For the text-containing cell, return its midpoint in [X, Y] coordinate format. 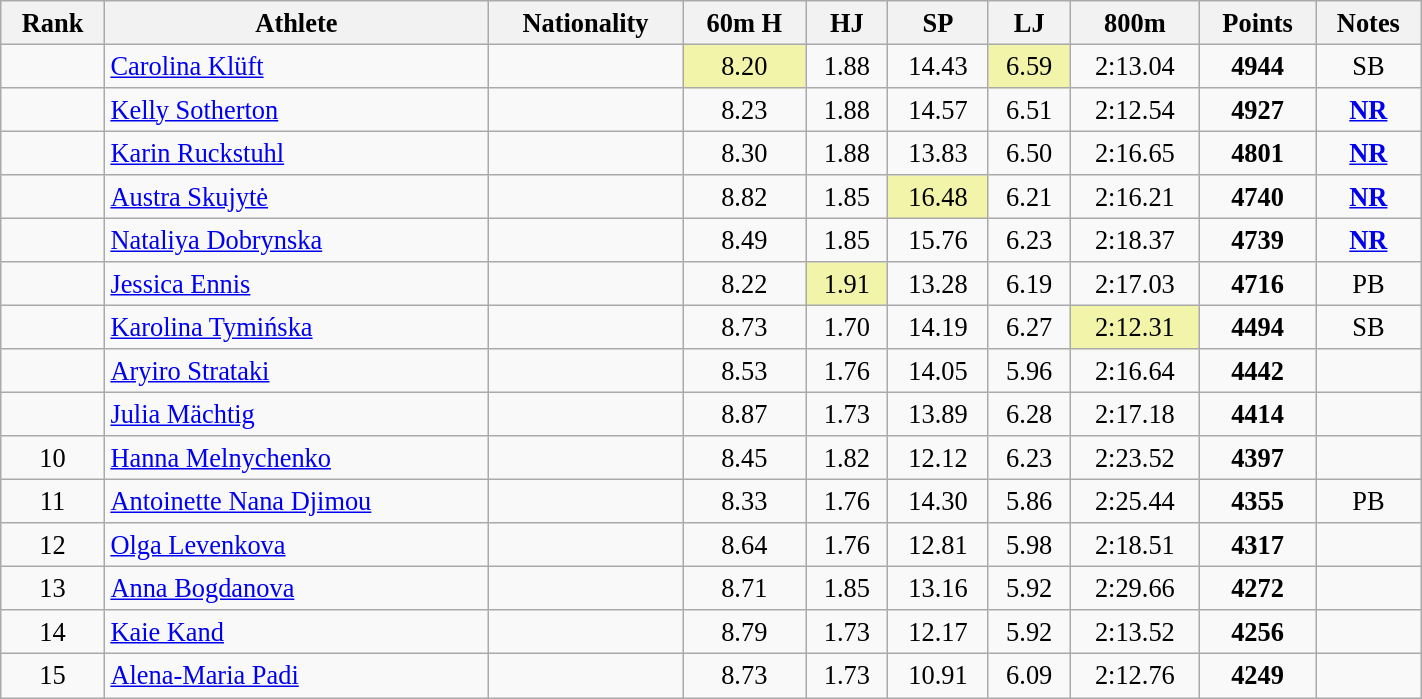
5.98 [1029, 545]
8.79 [744, 632]
Austra Skujytė [296, 197]
2:25.44 [1134, 501]
10 [53, 458]
1.82 [847, 458]
8.23 [744, 109]
8.33 [744, 501]
8.64 [744, 545]
5.96 [1029, 371]
Olga Levenkova [296, 545]
12.17 [938, 632]
Aryiro Strataki [296, 371]
10.91 [938, 676]
800m [1134, 22]
Karin Ruckstuhl [296, 153]
2:29.66 [1134, 588]
13.83 [938, 153]
8.22 [744, 284]
6.59 [1029, 66]
14.43 [938, 66]
16.48 [938, 197]
2:13.04 [1134, 66]
14.19 [938, 327]
14.30 [938, 501]
8.45 [744, 458]
6.51 [1029, 109]
4716 [1258, 284]
8.49 [744, 240]
12.81 [938, 545]
13.89 [938, 414]
Hanna Melnychenko [296, 458]
Notes [1369, 22]
Kaie Kand [296, 632]
1.70 [847, 327]
SP [938, 22]
Jessica Ennis [296, 284]
4317 [1258, 545]
2:17.03 [1134, 284]
2:13.52 [1134, 632]
8.30 [744, 153]
Karolina Tymińska [296, 327]
6.09 [1029, 676]
14.57 [938, 109]
Kelly Sotherton [296, 109]
4442 [1258, 371]
6.50 [1029, 153]
8.20 [744, 66]
8.53 [744, 371]
2:12.54 [1134, 109]
4249 [1258, 676]
4272 [1258, 588]
12 [53, 545]
12.12 [938, 458]
13.28 [938, 284]
1.91 [847, 284]
4944 [1258, 66]
8.82 [744, 197]
6.27 [1029, 327]
8.87 [744, 414]
2:12.31 [1134, 327]
2:12.76 [1134, 676]
2:18.37 [1134, 240]
4494 [1258, 327]
13 [53, 588]
4397 [1258, 458]
2:17.18 [1134, 414]
LJ [1029, 22]
11 [53, 501]
4414 [1258, 414]
Carolina Klüft [296, 66]
2:23.52 [1134, 458]
HJ [847, 22]
Nataliya Dobrynska [296, 240]
Athlete [296, 22]
2:16.65 [1134, 153]
4355 [1258, 501]
14 [53, 632]
Alena-Maria Padi [296, 676]
5.86 [1029, 501]
Rank [53, 22]
4801 [1258, 153]
Points [1258, 22]
4739 [1258, 240]
15 [53, 676]
8.71 [744, 588]
60m H [744, 22]
Antoinette Nana Djimou [296, 501]
13.16 [938, 588]
2:16.21 [1134, 197]
Anna Bogdanova [296, 588]
4256 [1258, 632]
2:16.64 [1134, 371]
4927 [1258, 109]
6.19 [1029, 284]
4740 [1258, 197]
14.05 [938, 371]
6.28 [1029, 414]
2:18.51 [1134, 545]
Julia Mächtig [296, 414]
Nationality [585, 22]
15.76 [938, 240]
6.21 [1029, 197]
